Identify which cell holds the provided text, then report its [X, Y] central coordinate. 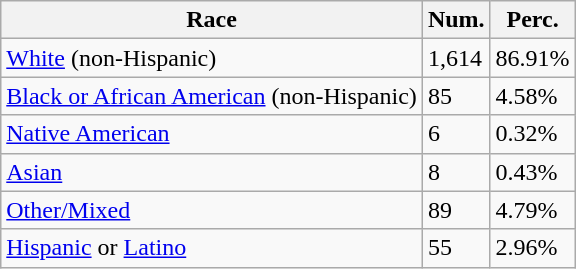
Race [212, 20]
Num. [456, 20]
0.43% [532, 172]
Hispanic or Latino [212, 248]
Black or African American (non-Hispanic) [212, 96]
4.58% [532, 96]
1,614 [456, 58]
85 [456, 96]
4.79% [532, 210]
6 [456, 134]
0.32% [532, 134]
Asian [212, 172]
White (non-Hispanic) [212, 58]
2.96% [532, 248]
89 [456, 210]
Perc. [532, 20]
55 [456, 248]
86.91% [532, 58]
8 [456, 172]
Native American [212, 134]
Other/Mixed [212, 210]
